Return [X, Y] of the center of cell containing provided text 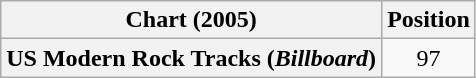
Position [429, 20]
US Modern Rock Tracks (Billboard) [192, 58]
97 [429, 58]
Chart (2005) [192, 20]
